From the cell containing the given text, extract its center point as [X, Y] coordinate. 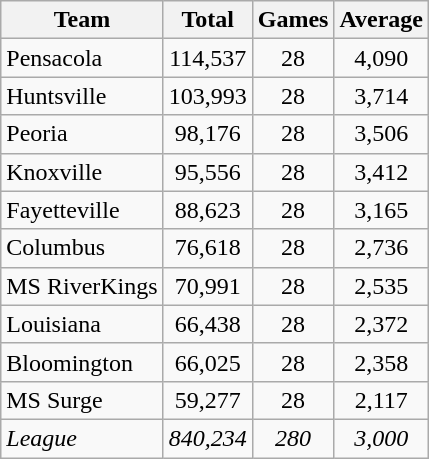
Louisiana [82, 324]
Huntsville [82, 96]
Team [82, 20]
MS RiverKings [82, 286]
Knoxville [82, 172]
2,736 [382, 248]
59,277 [208, 400]
76,618 [208, 248]
2,117 [382, 400]
Average [382, 20]
3,412 [382, 172]
Bloomington [82, 362]
114,537 [208, 58]
Total [208, 20]
4,090 [382, 58]
Fayetteville [82, 210]
2,372 [382, 324]
3,506 [382, 134]
840,234 [208, 438]
Peoria [82, 134]
Pensacola [82, 58]
Columbus [82, 248]
280 [293, 438]
66,438 [208, 324]
70,991 [208, 286]
MS Surge [82, 400]
2,358 [382, 362]
Games [293, 20]
95,556 [208, 172]
98,176 [208, 134]
3,165 [382, 210]
88,623 [208, 210]
66,025 [208, 362]
3,000 [382, 438]
3,714 [382, 96]
103,993 [208, 96]
2,535 [382, 286]
League [82, 438]
